Detect which cell encompasses the target text, then output its (X, Y) center coordinate. 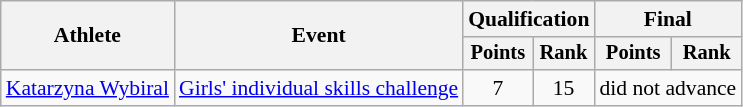
did not advance (668, 88)
7 (498, 88)
Final (668, 19)
Katarzyna Wybiral (88, 88)
Event (318, 36)
Athlete (88, 36)
Qualification (528, 19)
Girls' individual skills challenge (318, 88)
15 (563, 88)
